From the cell containing the given text, extract its center point as (X, Y) coordinate. 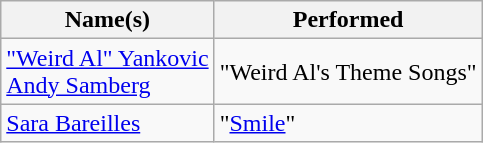
"Weird Al's Theme Songs" (348, 72)
Sara Bareilles (108, 123)
"Weird Al" YankovicAndy Samberg (108, 72)
"Smile" (348, 123)
Name(s) (108, 20)
Performed (348, 20)
